Provide the (X, Y) coordinate of the cell's center where the given text is located.  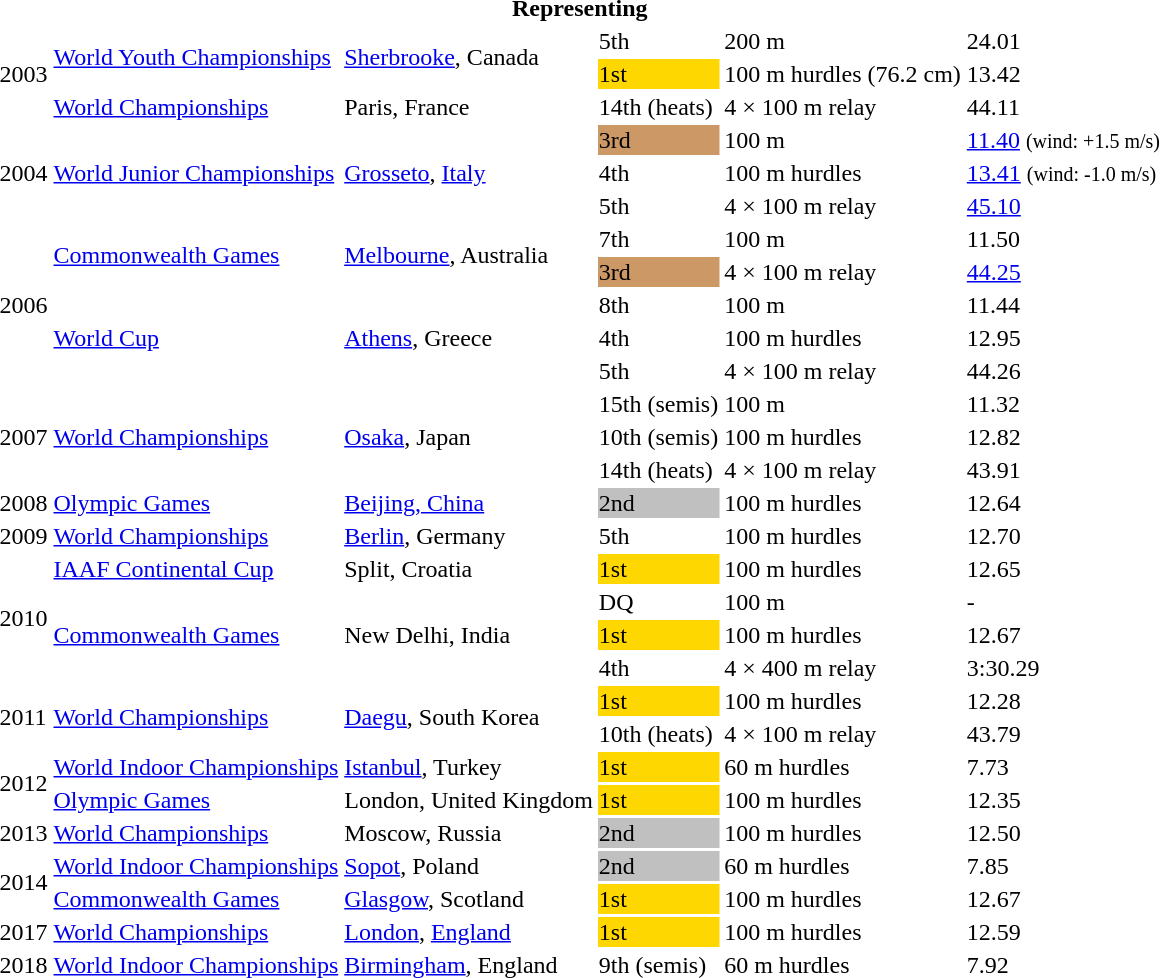
Melbourne, Australia (469, 256)
DQ (658, 602)
10th (semis) (658, 437)
Moscow, Russia (469, 833)
4 × 400 m relay (843, 668)
London, England (469, 932)
7th (658, 239)
8th (658, 305)
Beijing, China (469, 503)
World Junior Championships (196, 173)
Sopot, Poland (469, 866)
World Youth Championships (196, 58)
World Cup (196, 338)
15th (semis) (658, 404)
Osaka, Japan (469, 437)
London, United Kingdom (469, 800)
Daegu, South Korea (469, 718)
Sherbrooke, Canada (469, 58)
Glasgow, Scotland (469, 899)
Berlin, Germany (469, 536)
Istanbul, Turkey (469, 767)
IAAF Continental Cup (196, 569)
10th (heats) (658, 734)
Split, Croatia (469, 569)
200 m (843, 41)
Grosseto, Italy (469, 173)
New Delhi, India (469, 635)
Athens, Greece (469, 338)
100 m hurdles (76.2 cm) (843, 74)
Paris, France (469, 107)
